Capture the cell that displays the provided text and extract its [X, Y] central coordinate. 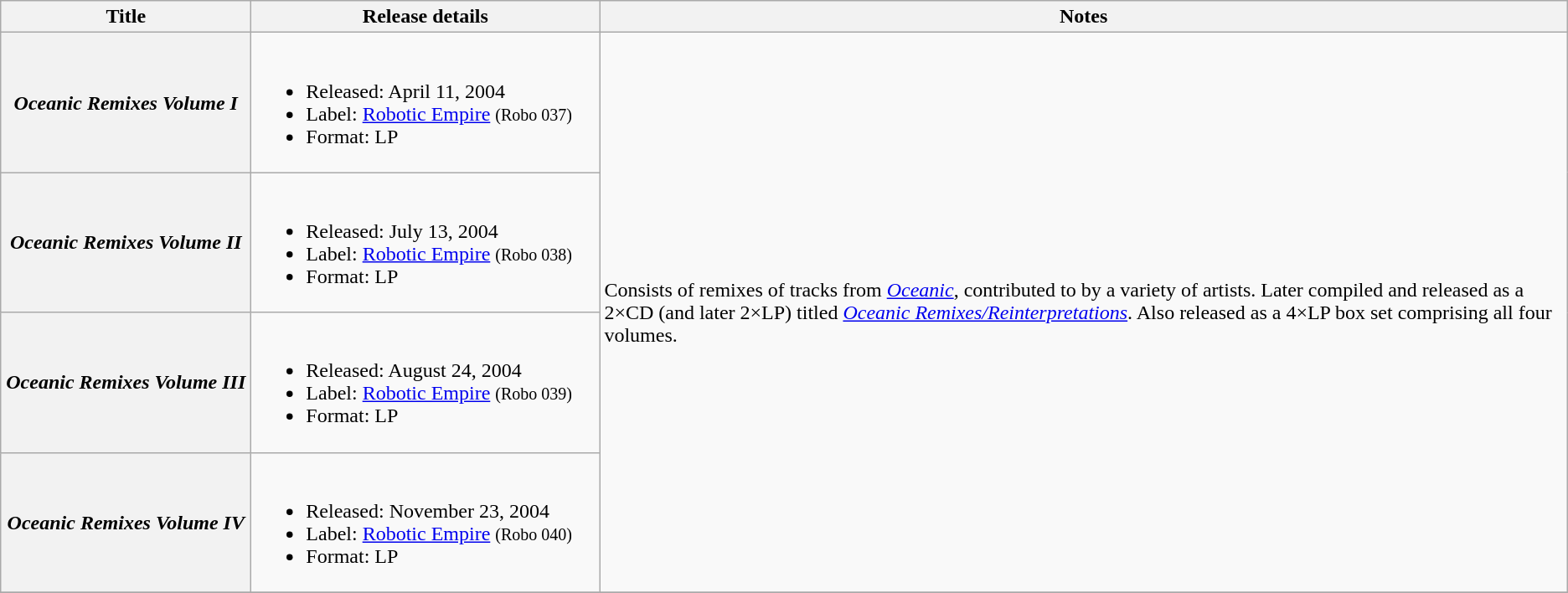
Oceanic Remixes Volume III [126, 382]
Oceanic Remixes Volume II [126, 243]
Release details [426, 17]
Released: November 23, 2004Label: Robotic Empire (Robo 040)Format: LP [426, 523]
Title [126, 17]
Released: July 13, 2004Label: Robotic Empire (Robo 038)Format: LP [426, 243]
Notes [1084, 17]
Released: August 24, 2004Label: Robotic Empire (Robo 039)Format: LP [426, 382]
Oceanic Remixes Volume I [126, 102]
Oceanic Remixes Volume IV [126, 523]
Released: April 11, 2004Label: Robotic Empire (Robo 037)Format: LP [426, 102]
